For the text-containing cell, return its midpoint in [x, y] coordinate format. 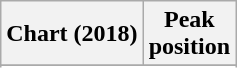
Peakposition [189, 34]
Chart (2018) [72, 34]
